Output the [x, y] coordinate of the center of the cell containing the given text.  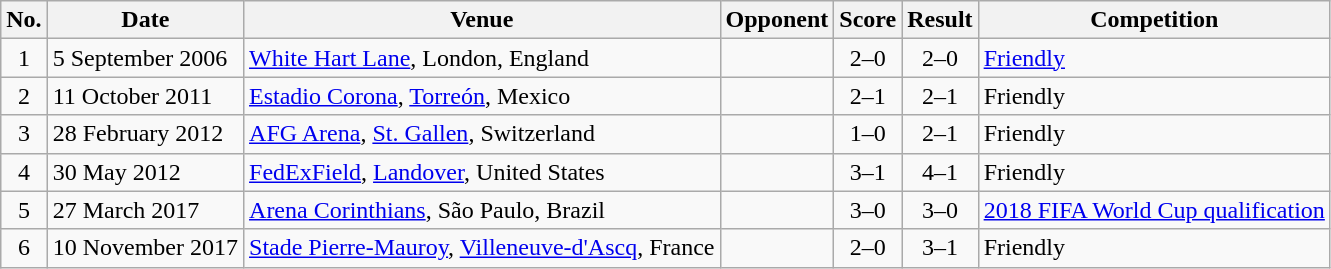
FedExField, Landover, United States [482, 172]
No. [24, 20]
27 March 2017 [145, 210]
3 [24, 134]
White Hart Lane, London, England [482, 58]
5 [24, 210]
Date [145, 20]
2018 FIFA World Cup qualification [1154, 210]
1–0 [868, 134]
Score [868, 20]
6 [24, 248]
11 October 2011 [145, 96]
10 November 2017 [145, 248]
Competition [1154, 20]
AFG Arena, St. Gallen, Switzerland [482, 134]
Venue [482, 20]
Result [940, 20]
Estadio Corona, Torreón, Mexico [482, 96]
4 [24, 172]
2 [24, 96]
Opponent [777, 20]
30 May 2012 [145, 172]
Arena Corinthians, São Paulo, Brazil [482, 210]
Stade Pierre-Mauroy, Villeneuve-d'Ascq, France [482, 248]
28 February 2012 [145, 134]
1 [24, 58]
5 September 2006 [145, 58]
4–1 [940, 172]
